Output the [x, y] coordinate of the center of the cell containing the given text.  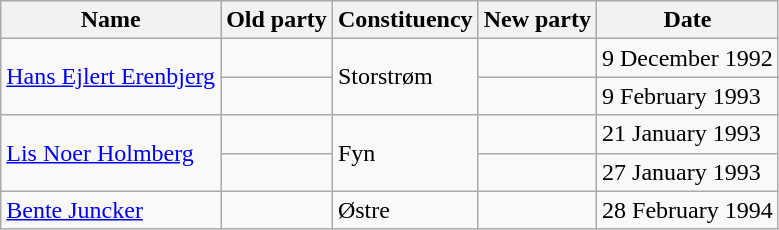
New party [537, 20]
Storstrøm [405, 77]
9 February 1993 [688, 96]
Østre [405, 210]
Old party [277, 20]
Lis Noer Holmberg [111, 153]
Fyn [405, 153]
9 December 1992 [688, 58]
28 February 1994 [688, 210]
Constituency [405, 20]
Date [688, 20]
Hans Ejlert Erenbjerg [111, 77]
Bente Juncker [111, 210]
27 January 1993 [688, 172]
Name [111, 20]
21 January 1993 [688, 134]
